For the text-containing cell, return its midpoint in (X, Y) coordinate format. 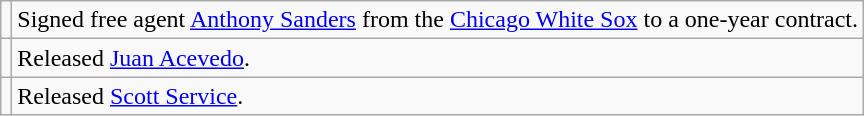
Released Juan Acevedo. (438, 58)
Released Scott Service. (438, 96)
Signed free agent Anthony Sanders from the Chicago White Sox to a one-year contract. (438, 20)
